Return [X, Y] of the center of cell containing provided text 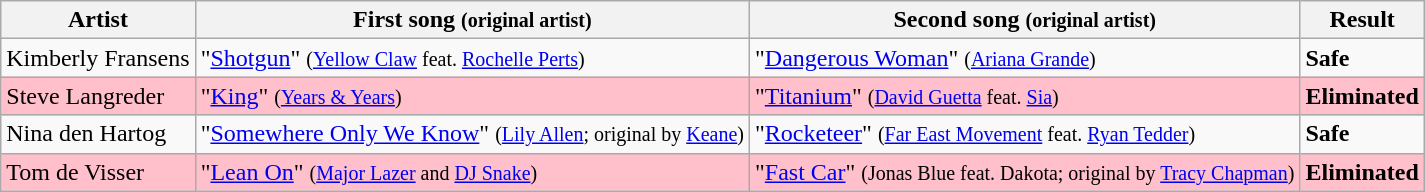
"Dangerous Woman" (Ariana Grande) [1024, 58]
"Shotgun" (Yellow Claw feat. Rochelle Perts) [472, 58]
"Somewhere Only We Know" (Lily Allen; original by Keane) [472, 134]
"Fast Car" (Jonas Blue feat. Dakota; original by Tracy Chapman) [1024, 172]
"Titanium" (David Guetta feat. Sia) [1024, 96]
Artist [98, 20]
"Rocketeer" (Far East Movement feat. Ryan Tedder) [1024, 134]
Second song (original artist) [1024, 20]
Nina den Hartog [98, 134]
"Lean On" (Major Lazer and DJ Snake) [472, 172]
"King" (Years & Years) [472, 96]
Steve Langreder [98, 96]
Result [1362, 20]
First song (original artist) [472, 20]
Kimberly Fransens [98, 58]
Tom de Visser [98, 172]
